Detect which cell encompasses the target text, then output its (X, Y) center coordinate. 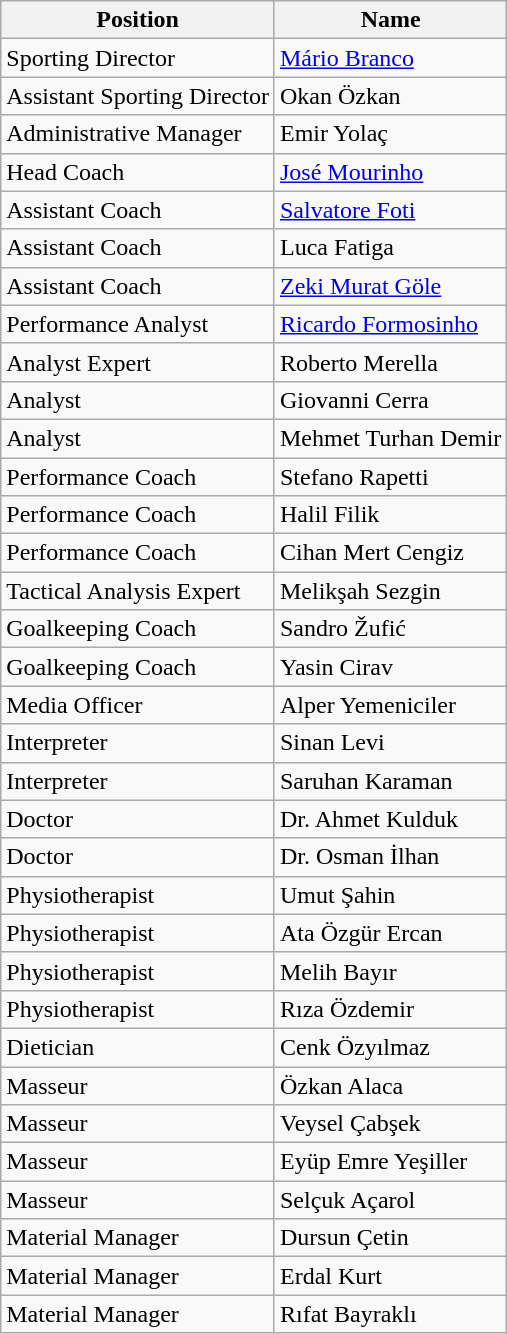
Cihan Mert Cengiz (390, 553)
Salvatore Foti (390, 210)
Media Officer (138, 705)
Sandro Žufić (390, 629)
Administrative Manager (138, 134)
Dietician (138, 1047)
Alper Yemeniciler (390, 705)
Selçuk Açarol (390, 1200)
Umut Şahin (390, 895)
Özkan Alaca (390, 1085)
Yasin Cirav (390, 667)
Mehmet Turhan Demir (390, 438)
Ata Özgür Ercan (390, 933)
Stefano Rapetti (390, 477)
Dr. Ahmet Kulduk (390, 819)
Rıfat Bayraklı (390, 1314)
Ricardo Formosinho (390, 324)
Head Coach (138, 172)
Mário Branco (390, 58)
Emir Yolaç (390, 134)
Name (390, 20)
Performance Analyst (138, 324)
Halil Filik (390, 515)
Melikşah Sezgin (390, 591)
Cenk Özyılmaz (390, 1047)
Eyüp Emre Yeşiller (390, 1162)
Zeki Murat Göle (390, 286)
José Mourinho (390, 172)
Luca Fatiga (390, 248)
Analyst Expert (138, 362)
Veysel Çabşek (390, 1124)
Erdal Kurt (390, 1276)
Assistant Sporting Director (138, 96)
Rıza Özdemir (390, 1009)
Tactical Analysis Expert (138, 591)
Okan Özkan (390, 96)
Sporting Director (138, 58)
Roberto Merella (390, 362)
Sinan Levi (390, 743)
Dr. Osman İlhan (390, 857)
Dursun Çetin (390, 1238)
Melih Bayır (390, 971)
Saruhan Karaman (390, 781)
Position (138, 20)
Giovanni Cerra (390, 400)
